For the text-containing cell, return its midpoint in [x, y] coordinate format. 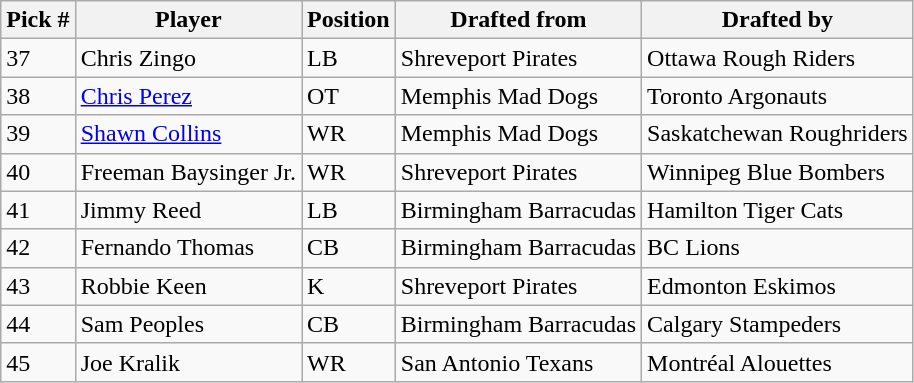
Jimmy Reed [188, 210]
OT [349, 96]
Hamilton Tiger Cats [778, 210]
Chris Zingo [188, 58]
Toronto Argonauts [778, 96]
Pick # [38, 20]
37 [38, 58]
Edmonton Eskimos [778, 286]
Drafted from [518, 20]
Saskatchewan Roughriders [778, 134]
Winnipeg Blue Bombers [778, 172]
Sam Peoples [188, 324]
Calgary Stampeders [778, 324]
Montréal Alouettes [778, 362]
39 [38, 134]
Joe Kralik [188, 362]
Drafted by [778, 20]
44 [38, 324]
K [349, 286]
Shawn Collins [188, 134]
43 [38, 286]
40 [38, 172]
38 [38, 96]
Ottawa Rough Riders [778, 58]
41 [38, 210]
42 [38, 248]
Player [188, 20]
Freeman Baysinger Jr. [188, 172]
Fernando Thomas [188, 248]
Robbie Keen [188, 286]
Chris Perez [188, 96]
Position [349, 20]
45 [38, 362]
BC Lions [778, 248]
San Antonio Texans [518, 362]
